From the cell containing the given text, extract its center point as (X, Y) coordinate. 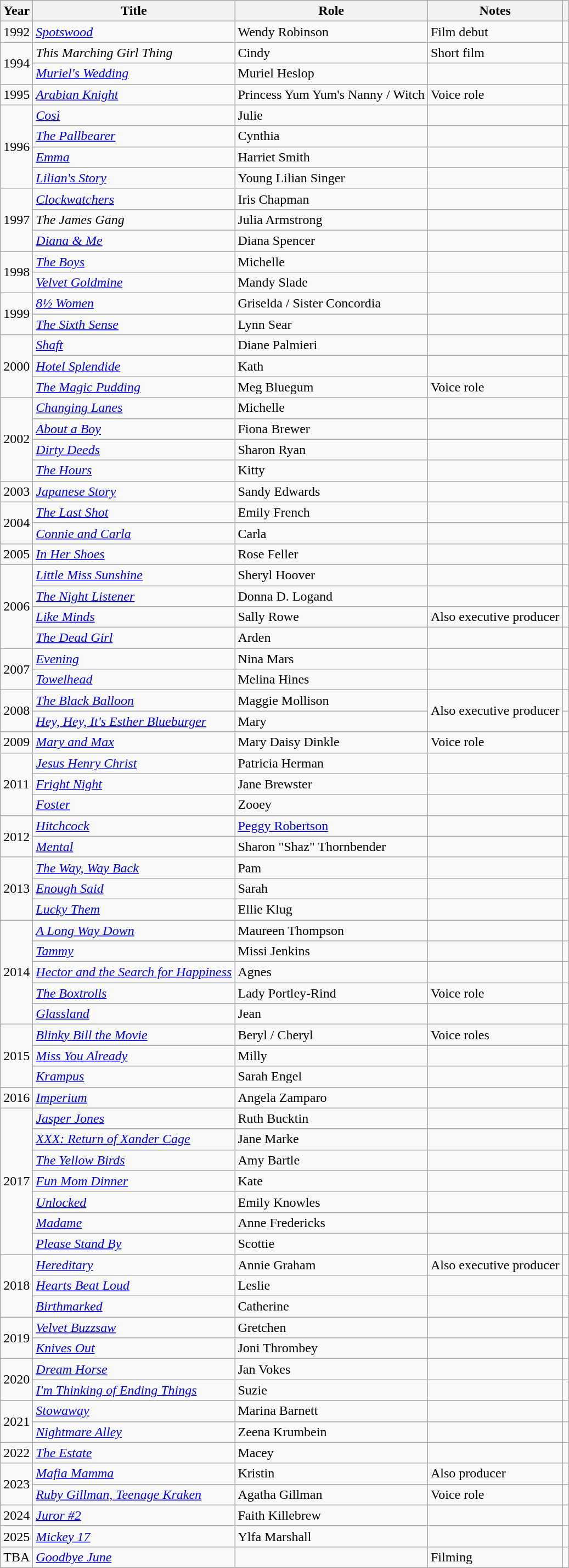
About a Boy (134, 429)
Ruth Bucktin (331, 1118)
TBA (16, 1557)
Little Miss Sunshine (134, 575)
Year (16, 11)
Lilian's Story (134, 178)
Annie Graham (331, 1264)
Leslie (331, 1286)
Mandy Slade (331, 283)
Unlocked (134, 1202)
Arabian Knight (134, 94)
2014 (16, 972)
The Yellow Birds (134, 1160)
Julie (331, 115)
Dream Horse (134, 1369)
Donna D. Logand (331, 596)
Jane Marke (331, 1139)
Fun Mom Dinner (134, 1181)
Iris Chapman (331, 199)
Jane Brewster (331, 784)
Fiona Brewer (331, 429)
Hearts Beat Loud (134, 1286)
Title (134, 11)
Short film (495, 53)
2007 (16, 669)
Foster (134, 805)
The Last Shot (134, 512)
Notes (495, 11)
I'm Thinking of Ending Things (134, 1390)
Zeena Krumbein (331, 1432)
Muriel Heslop (331, 74)
Enough Said (134, 888)
The Way, Way Back (134, 867)
Wendy Robinson (331, 32)
Faith Killebrew (331, 1515)
Carla (331, 533)
Milly (331, 1056)
This Marching Girl Thing (134, 53)
Peggy Robertson (331, 826)
2021 (16, 1421)
2022 (16, 1453)
Melina Hines (331, 680)
The Night Listener (134, 596)
Ellie Klug (331, 909)
Imperium (134, 1097)
Emily Knowles (331, 1202)
Meg Bluegum (331, 387)
Knives Out (134, 1348)
Goodbye June (134, 1557)
Diana & Me (134, 240)
1997 (16, 220)
Maggie Mollison (331, 701)
Zooey (331, 805)
Patricia Herman (331, 763)
1994 (16, 63)
Diana Spencer (331, 240)
Angela Zamparo (331, 1097)
The Boys (134, 262)
Mary (331, 721)
Pam (331, 867)
Lady Portley-Rind (331, 993)
Ylfa Marshall (331, 1536)
Cynthia (331, 136)
Griselda / Sister Concordia (331, 304)
Sharon Ryan (331, 450)
The Dead Girl (134, 638)
Like Minds (134, 617)
Please Stand By (134, 1244)
2009 (16, 742)
Role (331, 11)
XXX: Return of Xander Cage (134, 1139)
2005 (16, 554)
Lucky Them (134, 909)
Jesus Henry Christ (134, 763)
Ruby Gillman, Teenage Kraken (134, 1494)
The Boxtrolls (134, 993)
2006 (16, 606)
Muriel's Wedding (134, 74)
Mafia Mamma (134, 1474)
Velvet Goldmine (134, 283)
Beryl / Cheryl (331, 1035)
Stowaway (134, 1411)
Rose Feller (331, 554)
Nightmare Alley (134, 1432)
2000 (16, 366)
Marina Barnett (331, 1411)
Changing Lanes (134, 408)
Jasper Jones (134, 1118)
Scottie (331, 1244)
Sandy Edwards (331, 491)
Kitty (331, 471)
The Pallbearer (134, 136)
Amy Bartle (331, 1160)
Velvet Buzzsaw (134, 1328)
2013 (16, 888)
Julia Armstrong (331, 220)
Hotel Splendide (134, 366)
The Estate (134, 1453)
A Long Way Down (134, 931)
Gretchen (331, 1328)
Joni Thrombey (331, 1348)
2003 (16, 491)
Harriet Smith (331, 157)
Krampus (134, 1077)
2017 (16, 1181)
Japanese Story (134, 491)
Sarah Engel (331, 1077)
Glassland (134, 1014)
Sally Rowe (331, 617)
Catherine (331, 1307)
Kath (331, 366)
2018 (16, 1285)
The James Gang (134, 220)
2023 (16, 1484)
1996 (16, 147)
Voice roles (495, 1035)
The Black Balloon (134, 701)
Fright Night (134, 784)
Agatha Gillman (331, 1494)
Mary and Max (134, 742)
Missi Jenkins (331, 951)
Evening (134, 659)
The Sixth Sense (134, 324)
Filming (495, 1557)
2015 (16, 1056)
Suzie (331, 1390)
Miss You Already (134, 1056)
The Hours (134, 471)
The Magic Pudding (134, 387)
2011 (16, 784)
Young Lilian Singer (331, 178)
Sarah (331, 888)
Mary Daisy Dinkle (331, 742)
In Her Shoes (134, 554)
Spotswood (134, 32)
1999 (16, 314)
Connie and Carla (134, 533)
Così (134, 115)
2012 (16, 836)
Hereditary (134, 1264)
Hitchcock (134, 826)
Film debut (495, 32)
Clockwatchers (134, 199)
2024 (16, 1515)
Sharon "Shaz" Thornbender (331, 847)
Juror #2 (134, 1515)
Jean (331, 1014)
1992 (16, 32)
Princess Yum Yum's Nanny / Witch (331, 94)
Agnes (331, 972)
2002 (16, 439)
Dirty Deeds (134, 450)
Hey, Hey, It's Esther Blueburger (134, 721)
Emily French (331, 512)
Shaft (134, 345)
8½ Women (134, 304)
2019 (16, 1338)
Hector and the Search for Happiness (134, 972)
Sheryl Hoover (331, 575)
2008 (16, 711)
Lynn Sear (331, 324)
Kate (331, 1181)
Blinky Bill the Movie (134, 1035)
Also producer (495, 1474)
Arden (331, 638)
Mickey 17 (134, 1536)
2025 (16, 1536)
Maureen Thompson (331, 931)
Macey (331, 1453)
Birthmarked (134, 1307)
Mental (134, 847)
Nina Mars (331, 659)
Cindy (331, 53)
2004 (16, 523)
Jan Vokes (331, 1369)
2016 (16, 1097)
2020 (16, 1380)
1995 (16, 94)
Tammy (134, 951)
Towelhead (134, 680)
Madame (134, 1223)
Kristin (331, 1474)
Anne Fredericks (331, 1223)
Diane Palmieri (331, 345)
Emma (134, 157)
1998 (16, 272)
